Provide the [X, Y] coordinate of the cell's center where the given text is located.  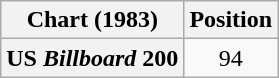
Chart (1983) [92, 20]
US Billboard 200 [92, 58]
94 [231, 58]
Position [231, 20]
